Determine the [X, Y] coordinate at the center of the cell enclosing the given text.  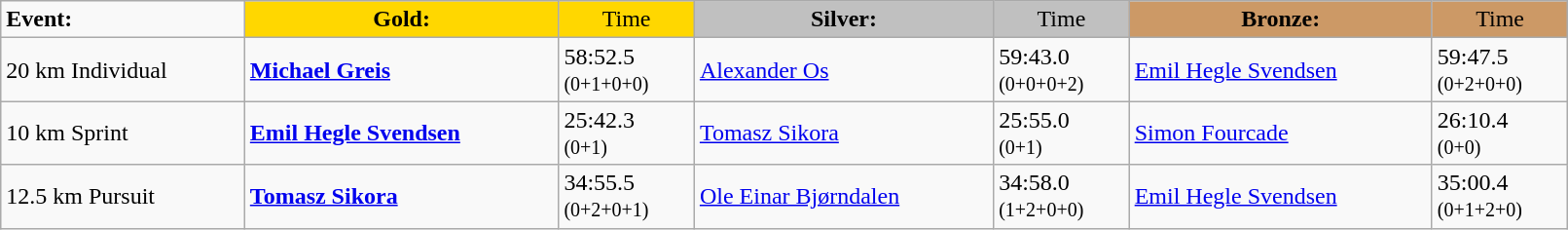
20 km Individual [123, 70]
Gold: [401, 19]
34:55.5(0+2+0+1) [627, 197]
Ole Einar Bjørndalen [843, 197]
12.5 km Pursuit [123, 197]
58:52.5(0+1+0+0) [627, 70]
59:47.5(0+2+0+0) [1500, 70]
Simon Fourcade [1281, 133]
Silver: [843, 19]
25:42.3(0+1) [627, 133]
34:58.0(1+2+0+0) [1062, 197]
59:43.0(0+0+0+2) [1062, 70]
Michael Greis [401, 70]
35:00.4(0+1+2+0) [1500, 197]
Event: [123, 19]
25:55.0(0+1) [1062, 133]
Alexander Os [843, 70]
26:10.4(0+0) [1500, 133]
Bronze: [1281, 19]
10 km Sprint [123, 133]
